Identify which cell holds the provided text, then report its [X, Y] central coordinate. 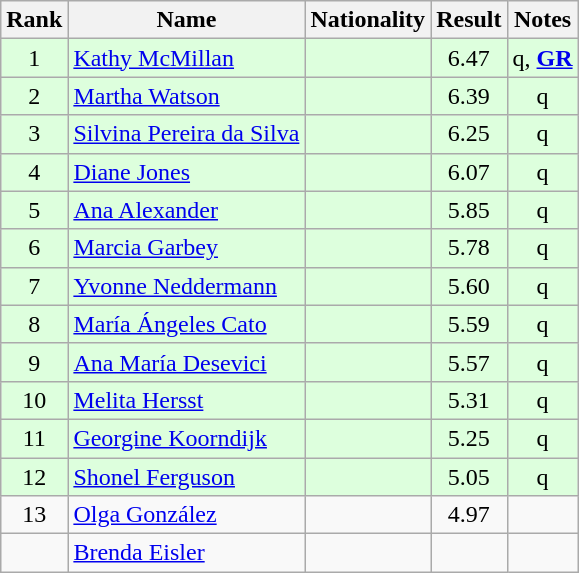
5 [34, 210]
Result [469, 20]
6 [34, 248]
María Ángeles Cato [186, 324]
Notes [542, 20]
Martha Watson [186, 96]
Shonel Ferguson [186, 477]
5.05 [469, 477]
Silvina Pereira da Silva [186, 134]
Melita Hersst [186, 400]
8 [34, 324]
Rank [34, 20]
7 [34, 286]
Ana Alexander [186, 210]
6.47 [469, 58]
9 [34, 362]
5.85 [469, 210]
Brenda Eisler [186, 553]
Name [186, 20]
Marcia Garbey [186, 248]
6.39 [469, 96]
12 [34, 477]
1 [34, 58]
13 [34, 515]
q, GR [542, 58]
5.31 [469, 400]
Nationality [368, 20]
5.57 [469, 362]
4.97 [469, 515]
6.07 [469, 172]
Olga González [186, 515]
5.25 [469, 438]
5.78 [469, 248]
Kathy McMillan [186, 58]
Yvonne Neddermann [186, 286]
Diane Jones [186, 172]
10 [34, 400]
11 [34, 438]
5.59 [469, 324]
3 [34, 134]
5.60 [469, 286]
2 [34, 96]
6.25 [469, 134]
Georgine Koorndijk [186, 438]
4 [34, 172]
Ana María Desevici [186, 362]
